Find where the given text appears and provide that cell's center as (x, y) coordinate. 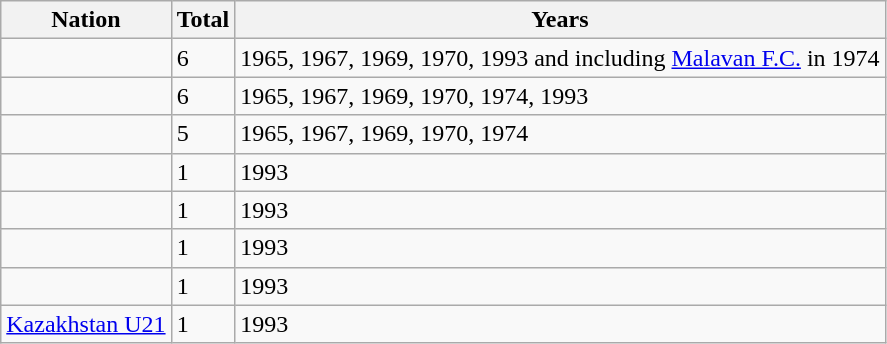
Years (560, 20)
Kazakhstan U21 (86, 324)
1965, 1967, 1969, 1970, 1993 and including Malavan F.C. in 1974 (560, 58)
Total (203, 20)
1965, 1967, 1969, 1970, 1974, 1993 (560, 96)
1965, 1967, 1969, 1970, 1974 (560, 134)
5 (203, 134)
Nation (86, 20)
